Extract the [x, y] coordinate from the center of the cell holding the provided text.  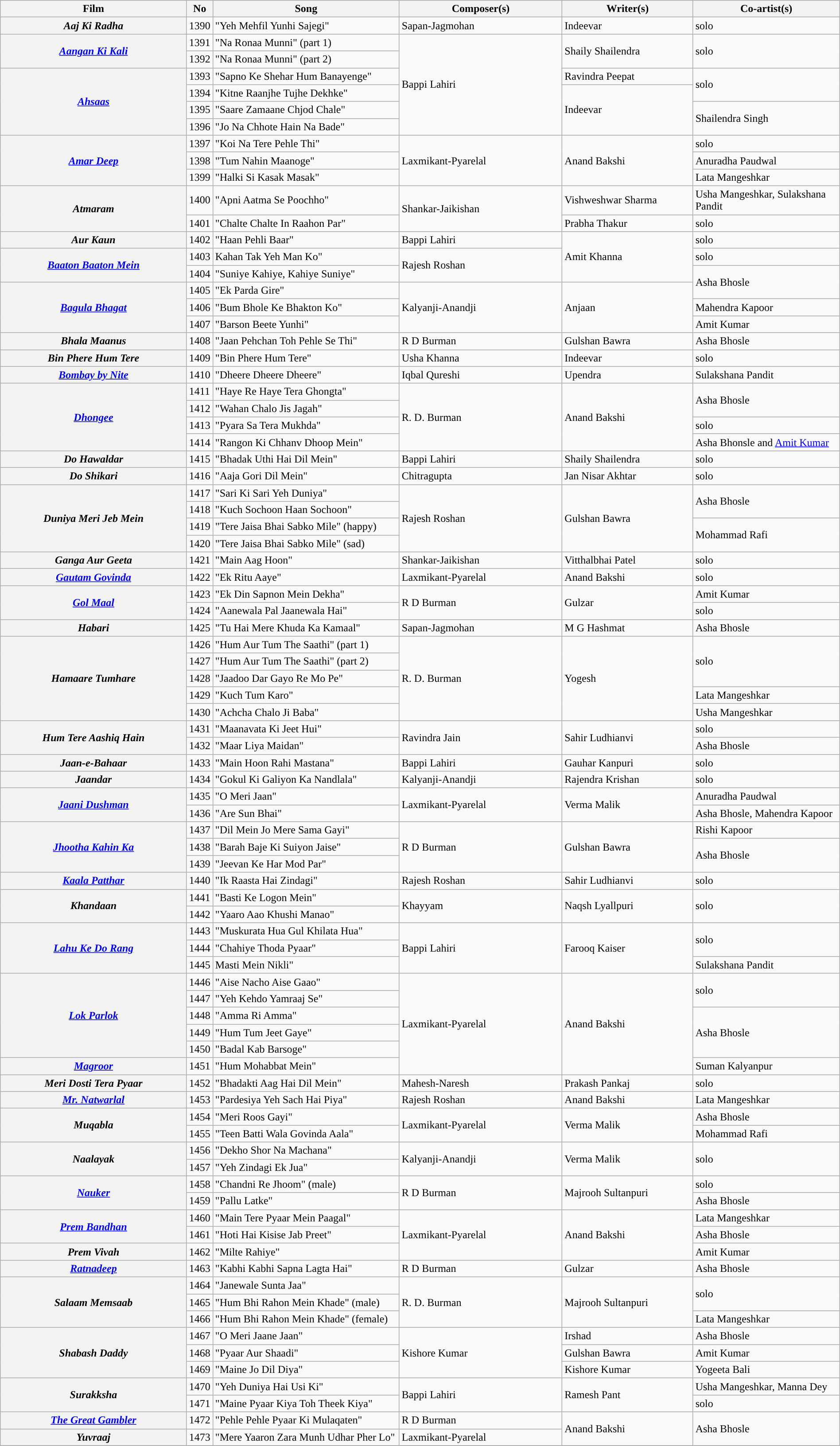
Bombay by Nite [93, 375]
Amar Deep [93, 160]
Duniya Meri Jeb Mein [93, 518]
Salaam Memsaab [93, 1302]
1465 [199, 1302]
1461 [199, 1235]
"Rangon Ki Chhanv Dhoop Mein" [306, 442]
"Ek Parda Gire" [306, 291]
1409 [199, 358]
Amit Khanna [627, 257]
Atmaram [93, 208]
1466 [199, 1319]
"Main Hoon Rahi Mastana" [306, 762]
1472 [199, 1420]
"Amma Ri Amma" [306, 1015]
Do Shikari [93, 476]
"Basti Ke Logon Mein" [306, 898]
"Tum Nahin Maanoge" [306, 160]
1392 [199, 59]
"Aaja Gori Dil Mein" [306, 476]
Asha Bhosle, Mahendra Kapoor [766, 813]
Shailendra Singh [766, 118]
1426 [199, 645]
1462 [199, 1252]
Dhongee [93, 417]
Magroor [93, 1066]
1433 [199, 762]
1458 [199, 1184]
"O Meri Jaan" [306, 797]
"Pyara Sa Tera Mukhda" [306, 425]
"Teen Batti Wala Govinda Aala" [306, 1134]
Mahesh-Naresh [481, 1083]
Farooq Kaiser [627, 948]
"Kabhi Kabhi Sapna Lagta Hai" [306, 1268]
1430 [199, 712]
"Pardesiya Yeh Sach Hai Piya" [306, 1100]
1450 [199, 1050]
1415 [199, 459]
1447 [199, 999]
Meri Dosti Tera Pyaar [93, 1083]
Bagula Bhagat [93, 307]
M G Hashmat [627, 628]
1425 [199, 628]
Chitragupta [481, 476]
1453 [199, 1100]
The Great Gambler [93, 1420]
"Pyaar Aur Shaadi" [306, 1353]
Masti Mein Nikli" [306, 965]
Khayyam [481, 906]
1431 [199, 729]
1471 [199, 1403]
Rajendra Krishan [627, 780]
"Milte Rahiye" [306, 1252]
1393 [199, 76]
1469 [199, 1370]
"Saare Zamaane Chjod Chale" [306, 110]
"Main Tere Pyaar Mein Paagal" [306, 1218]
1473 [199, 1437]
1399 [199, 177]
Jaandar [93, 780]
"Aise Nacho Aise Gaao" [306, 982]
"Jeevan Ke Har Mod Par" [306, 864]
1442 [199, 914]
"Hum Bhi Rahon Mein Khade" (male) [306, 1302]
"Bhadak Uthi Hai Dil Mein" [306, 459]
"Jaadoo Dar Gayo Re Mo Pe" [306, 678]
Suman Kalyanpur [766, 1066]
"Maine Pyaar Kiya Toh Theek Kiya" [306, 1403]
"Halki Si Kasak Masak" [306, 177]
"Chandni Re Jhoom" (male) [306, 1184]
1444 [199, 948]
Shabash Daddy [93, 1353]
Hamaare Tumhare [93, 678]
1421 [199, 560]
1408 [199, 341]
"Achcha Chalo Ji Baba" [306, 712]
1440 [199, 881]
"Jo Na Chhote Hain Na Bade" [306, 127]
Aur Kaun [93, 240]
1463 [199, 1268]
Upendra [627, 375]
"Ek Din Sapnon Mein Dekha" [306, 594]
Bin Phere Hum Tere [93, 358]
"Ek Ritu Aaye" [306, 577]
Nauker [93, 1193]
Ganga Aur Geeta [93, 560]
1451 [199, 1066]
"Ik Raasta Hai Zindagi" [306, 881]
1449 [199, 1033]
Do Hawaldar [93, 459]
Gautam Govinda [93, 577]
Co-artist(s) [766, 9]
Habari [93, 628]
1400 [199, 200]
"Haye Re Haye Tera Ghongta" [306, 392]
Usha Mangeshkar, Manna Dey [766, 1387]
1405 [199, 291]
Lok Parlok [93, 1015]
1420 [199, 544]
"Gokul Ki Galiyon Ka Nandlala" [306, 780]
Usha Mangeshkar [766, 712]
Naalayak [93, 1159]
"Maine Jo Dil Diya" [306, 1370]
1443 [199, 931]
1394 [199, 93]
"Bhadakti Aag Hai Dil Mein" [306, 1083]
Surakksha [93, 1395]
Ahsaas [93, 101]
1457 [199, 1167]
"Hum Mohabbat Mein" [306, 1066]
1455 [199, 1134]
1403 [199, 257]
"O Meri Jaane Jaan" [306, 1336]
1407 [199, 324]
"Bin Phere Hum Tere" [306, 358]
1396 [199, 127]
1456 [199, 1151]
1452 [199, 1083]
1423 [199, 594]
1448 [199, 1015]
Jaani Dushman [93, 805]
1402 [199, 240]
Aangan Ki Kali [93, 51]
"Haan Pehli Baar" [306, 240]
1432 [199, 746]
1434 [199, 780]
1413 [199, 425]
"Mere Yaaron Zara Munh Udhar Pher Lo" [306, 1437]
Prem Bandhan [93, 1226]
Hum Tere Aashiq Hain [93, 737]
Yogeeta Bali [766, 1370]
1467 [199, 1336]
"Koi Na Tere Pehle Thi" [306, 144]
"Pehle Pehle Pyaar Ki Mulaqaten" [306, 1420]
1428 [199, 678]
1424 [199, 611]
Naqsh Lyallpuri [627, 906]
Mahendra Kapoor [766, 307]
"Yeh Kehdo Yamraaj Se" [306, 999]
"Yeh Zindagi Ek Jua" [306, 1167]
1397 [199, 144]
Aaj Ki Radha [93, 26]
Muqabla [93, 1125]
Ravindra Peepat [627, 76]
1429 [199, 695]
1410 [199, 375]
"Hum Tum Jeet Gaye" [306, 1033]
1395 [199, 110]
Prem Vivah [93, 1252]
1436 [199, 813]
Jan Nisar Akhtar [627, 476]
1460 [199, 1218]
1422 [199, 577]
"Janewale Sunta Jaa" [306, 1285]
1445 [199, 965]
Vishweshwar Sharma [627, 200]
Anjaan [627, 307]
1406 [199, 307]
"Hum Bhi Rahon Mein Khade" (female) [306, 1319]
"Hoti Hai Kisise Jab Preet" [306, 1235]
"Chalte Chalte In Raahon Par" [306, 223]
"Are Sun Bhai" [306, 813]
1401 [199, 223]
1470 [199, 1387]
1390 [199, 26]
1438 [199, 847]
Jhootha Kahin Ka [93, 847]
Composer(s) [481, 9]
"Dekho Shor Na Machana" [306, 1151]
1464 [199, 1285]
"Kitne Raanjhe Tujhe Dekhke" [306, 93]
Rishi Kapoor [766, 830]
1419 [199, 527]
1437 [199, 830]
"Wahan Chalo Jis Jagah" [306, 408]
"Tere Jaisa Bhai Sabko Mile" (happy) [306, 527]
"Dheere Dheere Dheere" [306, 375]
"Barah Baje Ki Suiyon Jaise" [306, 847]
"Sari Ki Sari Yeh Duniya" [306, 493]
1417 [199, 493]
1427 [199, 661]
Bhala Maanus [93, 341]
"Maar Liya Maidan" [306, 746]
"Kuch Sochoon Haan Sochoon" [306, 510]
Song [306, 9]
Yuvraaj [93, 1437]
Jaan-e-Bahaar [93, 762]
1468 [199, 1353]
"Main Aag Hoon" [306, 560]
1435 [199, 797]
"Chahiye Thoda Pyaar" [306, 948]
"Bum Bhole Ke Bhakton Ko" [306, 307]
1391 [199, 43]
Khandaan [93, 906]
"Meri Roos Gayi" [306, 1117]
"Maanavata Ki Jeet Hui" [306, 729]
"Apni Aatma Se Poochho" [306, 200]
"Kuch Tum Karo" [306, 695]
"Badal Kab Barsoge" [306, 1050]
"Yaaro Aao Khushi Manao" [306, 914]
Baaton Baaton Mein [93, 265]
1439 [199, 864]
1398 [199, 160]
Film [93, 9]
1418 [199, 510]
"Na Ronaa Munni" (part 2) [306, 59]
Usha Mangeshkar, Sulakshana Pandit [766, 200]
"Hum Aur Tum The Saathi" (part 1) [306, 645]
"Suniye Kahiye, Kahiye Suniye" [306, 274]
"Tere Jaisa Bhai Sabko Mile" (sad) [306, 544]
"Jaan Pehchan Toh Pehle Se Thi" [306, 341]
Yogesh [627, 678]
Irshad [627, 1336]
"Yeh Duniya Hai Usi Ki" [306, 1387]
Prakash Pankaj [627, 1083]
Ramesh Pant [627, 1395]
"Hum Aur Tum The Saathi" (part 2) [306, 661]
"Sapno Ke Shehar Hum Banayenge" [306, 76]
Lahu Ke Do Rang [93, 948]
No [199, 9]
1414 [199, 442]
Iqbal Qureshi [481, 375]
"Tu Hai Mere Khuda Ka Kamaal" [306, 628]
Ratnadeep [93, 1268]
1459 [199, 1201]
1404 [199, 274]
"Dil Mein Jo Mere Sama Gayi" [306, 830]
Mr. Natwarlal [93, 1100]
1411 [199, 392]
1412 [199, 408]
Ravindra Jain [481, 737]
1454 [199, 1117]
1446 [199, 982]
Usha Khanna [481, 358]
Asha Bhonsle and Amit Kumar [766, 442]
"Aanewala Pal Jaanewala Hai" [306, 611]
Prabha Thakur [627, 223]
"Na Ronaa Munni" (part 1) [306, 43]
Kaala Patthar [93, 881]
1441 [199, 898]
Vitthalbhai Patel [627, 560]
Kahan Tak Yeh Man Ko" [306, 257]
"Yeh Mehfil Yunhi Sajegi" [306, 26]
Writer(s) [627, 9]
"Barson Beete Yunhi" [306, 324]
"Muskurata Hua Gul Khilata Hua" [306, 931]
Gauhar Kanpuri [627, 762]
"Pallu Latke" [306, 1201]
Gol Maal [93, 602]
1416 [199, 476]
